From the cell containing the given text, extract its center point as [x, y] coordinate. 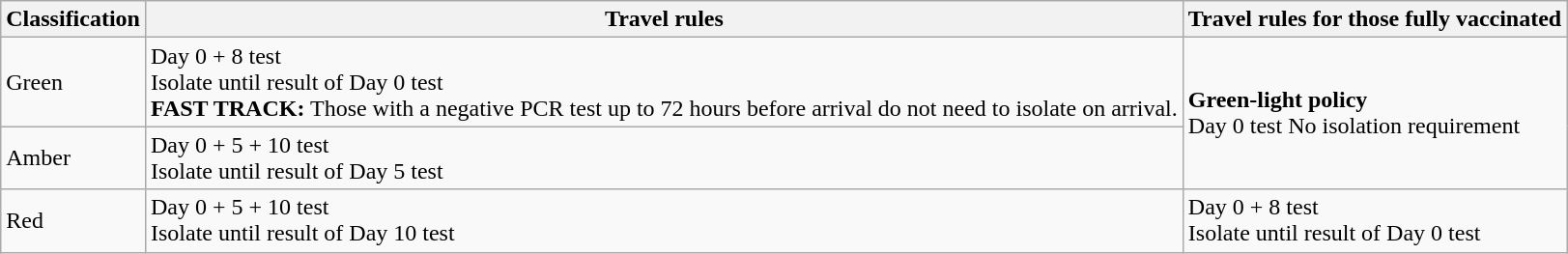
Day 0 + 5 + 10 testIsolate until result of Day 10 test [664, 220]
Red [73, 220]
Travel rules for those fully vaccinated [1374, 19]
Green [73, 82]
Day 0 + 5 + 10 testIsolate until result of Day 5 test [664, 158]
Classification [73, 19]
Amber [73, 158]
Green-light policyDay 0 test No isolation requirement [1374, 114]
Travel rules [664, 19]
Day 0 + 8 testIsolate until result of Day 0 test [1374, 220]
